Capture the cell that displays the provided text and extract its (X, Y) central coordinate. 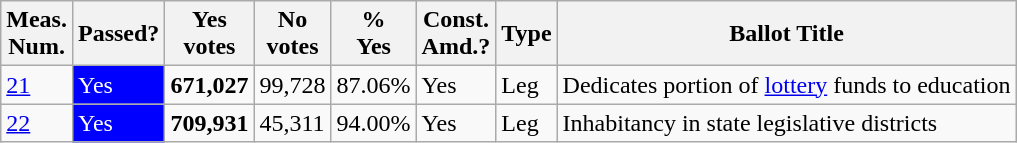
671,027 (210, 85)
22 (37, 123)
Const.Amd.? (456, 34)
94.00% (374, 123)
Dedicates portion of lottery funds to education (786, 85)
709,931 (210, 123)
Type (526, 34)
Ballot Title (786, 34)
Yesvotes (210, 34)
87.06% (374, 85)
Meas.Num. (37, 34)
45,311 (292, 123)
99,728 (292, 85)
%Yes (374, 34)
21 (37, 85)
Novotes (292, 34)
Inhabitancy in state legislative districts (786, 123)
Passed? (118, 34)
